Search for the cell housing the specified text and yield its (x, y) center coordinate. 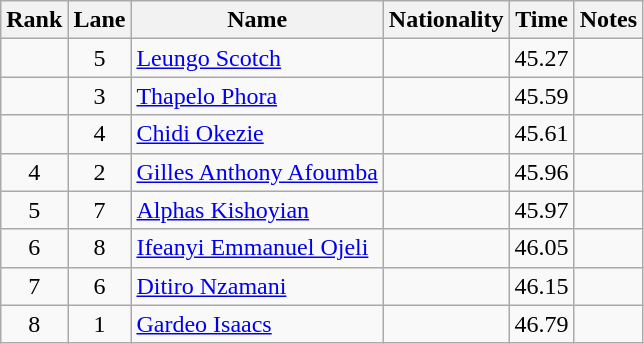
Rank (34, 20)
Time (542, 20)
1 (100, 324)
45.97 (542, 210)
46.15 (542, 286)
Nationality (446, 20)
Gardeo Isaacs (257, 324)
Chidi Okezie (257, 134)
Notes (608, 20)
45.96 (542, 172)
Gilles Anthony Afoumba (257, 172)
45.61 (542, 134)
2 (100, 172)
3 (100, 96)
Thapelo Phora (257, 96)
45.27 (542, 58)
Name (257, 20)
Ifeanyi Emmanuel Ojeli (257, 248)
46.79 (542, 324)
Alphas Kishoyian (257, 210)
Lane (100, 20)
46.05 (542, 248)
Ditiro Nzamani (257, 286)
45.59 (542, 96)
Leungo Scotch (257, 58)
